Determine the [x, y] coordinate at the center of the cell enclosing the given text.  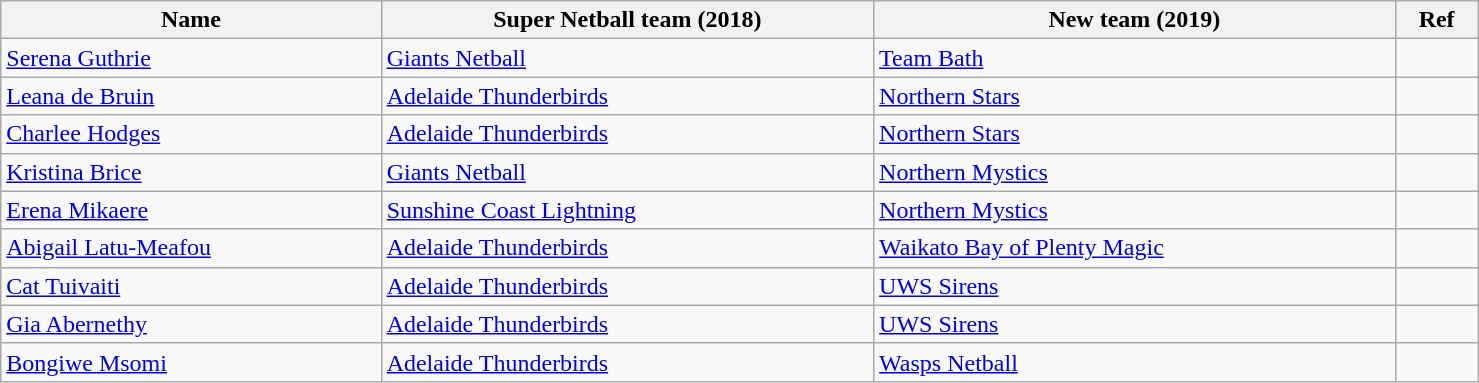
Bongiwe Msomi [191, 362]
Wasps Netball [1135, 362]
Gia Abernethy [191, 324]
Erena Mikaere [191, 210]
Cat Tuivaiti [191, 286]
Team Bath [1135, 58]
Name [191, 20]
Charlee Hodges [191, 134]
Ref [1436, 20]
Leana de Bruin [191, 96]
New team (2019) [1135, 20]
Waikato Bay of Plenty Magic [1135, 248]
Kristina Brice [191, 172]
Super Netball team (2018) [627, 20]
Abigail Latu-Meafou [191, 248]
Sunshine Coast Lightning [627, 210]
Serena Guthrie [191, 58]
